From the cell containing the given text, extract its center point as [x, y] coordinate. 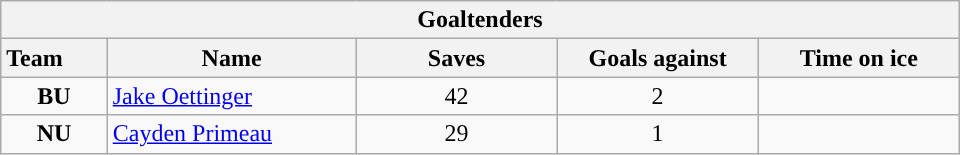
Team [54, 58]
NU [54, 134]
42 [456, 96]
BU [54, 96]
Jake Oettinger [232, 96]
Goals against [658, 58]
Saves [456, 58]
Goaltenders [480, 20]
1 [658, 134]
2 [658, 96]
Time on ice [858, 58]
29 [456, 134]
Name [232, 58]
Cayden Primeau [232, 134]
